Detect which cell encompasses the target text, then output its (x, y) center coordinate. 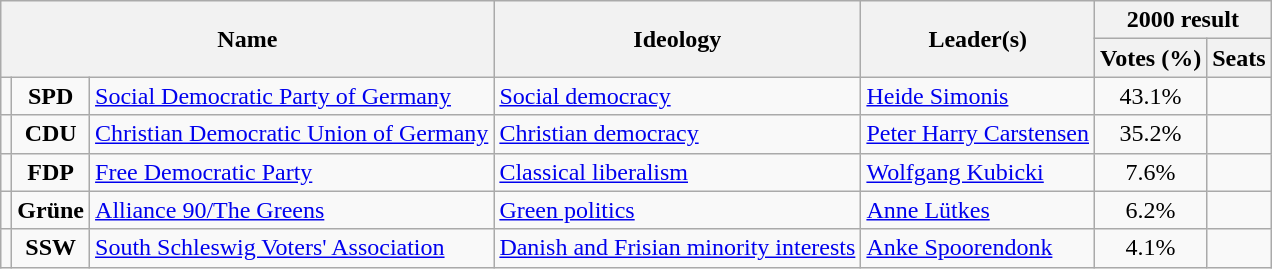
Wolfgang Kubicki (978, 172)
FDP (51, 172)
South Schleswig Voters' Association (292, 248)
6.2% (1151, 210)
SPD (51, 96)
Christian democracy (678, 134)
CDU (51, 134)
Classical liberalism (678, 172)
Alliance 90/The Greens (292, 210)
Christian Democratic Union of Germany (292, 134)
Grüne (51, 210)
Green politics (678, 210)
Leader(s) (978, 39)
Anne Lütkes (978, 210)
Free Democratic Party (292, 172)
Ideology (678, 39)
43.1% (1151, 96)
7.6% (1151, 172)
35.2% (1151, 134)
SSW (51, 248)
Peter Harry Carstensen (978, 134)
Social democracy (678, 96)
Seats (1239, 58)
4.1% (1151, 248)
Social Democratic Party of Germany (292, 96)
2000 result (1184, 20)
Danish and Frisian minority interests (678, 248)
Votes (%) (1151, 58)
Anke Spoorendonk (978, 248)
Heide Simonis (978, 96)
Name (248, 39)
